Capture the cell that displays the provided text and extract its (X, Y) central coordinate. 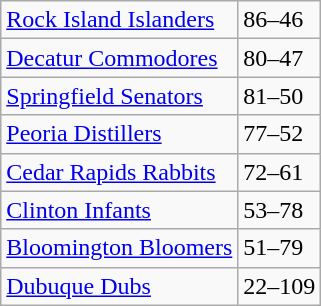
Springfield Senators (120, 96)
51–79 (280, 248)
Clinton Infants (120, 210)
81–50 (280, 96)
Dubuque Dubs (120, 286)
80–47 (280, 58)
22–109 (280, 286)
Peoria Distillers (120, 134)
Rock Island Islanders (120, 20)
53–78 (280, 210)
Decatur Commodores (120, 58)
77–52 (280, 134)
72–61 (280, 172)
Cedar Rapids Rabbits (120, 172)
Bloomington Bloomers (120, 248)
86–46 (280, 20)
